Capture the cell that displays the provided text and extract its [X, Y] central coordinate. 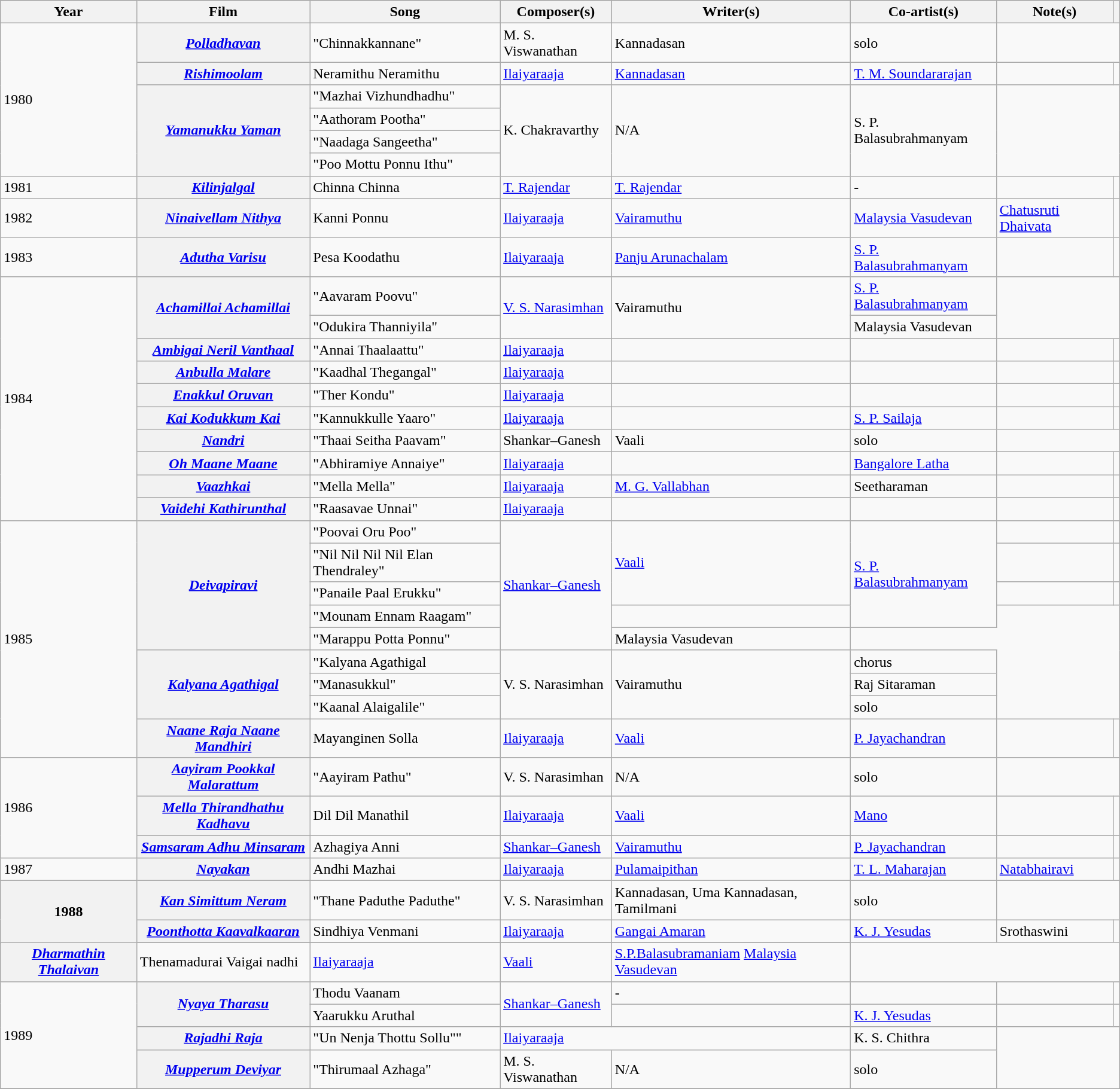
Azhagiya Anni [405, 847]
Kilinjalgal [223, 187]
T. L. Maharajan [924, 870]
Vaazhkai [223, 486]
Nyaya Tharasu [223, 1004]
"Annai Thaalaattu" [405, 350]
Raj Sitaraman [924, 684]
1989 [68, 1035]
Rajadhi Raja [223, 1038]
T. M. Soundararajan [924, 74]
Chatusruti Dhaivata [1054, 218]
"Mazhai Vizhundhadhu" [405, 96]
Thodu Vaanam [405, 993]
Poonthotta Kaavalkaaran [223, 931]
Mano [924, 816]
"Thaai Seitha Paavam" [405, 441]
1984 [68, 398]
1983 [68, 257]
Kalyana Agathigal [223, 684]
Kan Simittum Neram [223, 901]
Rishimoolam [223, 74]
Kanni Ponnu [405, 218]
Film [223, 12]
Nandri [223, 441]
1981 [68, 187]
1986 [68, 808]
Song [405, 12]
Natabhairavi [1054, 870]
"Kaadhal Thegangal" [405, 373]
"Abhiramiye Annaiye" [405, 463]
K. S. Chithra [924, 1038]
Mella Thirandhathu Kadhavu [223, 816]
Samsaram Adhu Minsaram [223, 847]
K. Chakravarthy [556, 130]
Anbulla Malare [223, 373]
1980 [68, 99]
"Poo Mottu Ponnu Ithu" [405, 164]
S. P. Sailaja [924, 418]
Mupperum Deviyar [223, 1069]
Andhi Mazhai [405, 870]
Year [68, 12]
Note(s) [1054, 12]
"Marappu Potta Ponnu" [405, 639]
"Poovai Oru Poo" [405, 532]
Nayakan [223, 870]
Pesa Koodathu [405, 257]
Bangalore Latha [924, 463]
"Mounam Ennam Raagam" [405, 616]
Sindhiya Venmani [405, 931]
Kannadasan, Uma Kannadasan, Tamilmani [731, 901]
"Thane Paduthe Paduthe" [405, 901]
Vaidehi Kathirunthal [223, 509]
1988 [68, 911]
"Raasavae Unnai" [405, 509]
Co-artist(s) [924, 12]
S.P.Balasubramaniam Malaysia Vasudevan [731, 962]
"Kaanal Alaigalile" [405, 707]
Enakkul Oruvan [223, 395]
"Mella Mella" [405, 486]
1985 [68, 639]
Thenamadurai Vaigai nadhi [223, 962]
"Odukira Thanniyila" [405, 327]
Writer(s) [731, 12]
"Naadaga Sangeetha" [405, 142]
Deivapiravi [223, 585]
Adutha Varisu [223, 257]
Panju Arunachalam [731, 257]
"Thirumaal Azhaga" [405, 1069]
chorus [924, 661]
"Kannukkulle Yaaro" [405, 418]
"Ther Kondu" [405, 395]
Kai Kodukkum Kai [223, 418]
Srothaswini [1054, 931]
Composer(s) [556, 12]
Achamillai Achamillai [223, 307]
Chinna Chinna [405, 187]
Seetharaman [924, 486]
"Aathoram Pootha" [405, 119]
Polladhavan [223, 43]
M. G. Vallabhan [731, 486]
Naane Raja Naane Mandhiri [223, 738]
Yamanukku Yaman [223, 130]
"Aavaram Poovu" [405, 295]
Ninaivellam Nithya [223, 218]
"Panaile Paal Erukku" [405, 593]
"Aayiram Pathu" [405, 777]
"Kalyana Agathigal [405, 661]
Pulamaipithan [731, 870]
Dil Dil Manathil [405, 816]
1982 [68, 218]
Aayiram Pookkal Malarattum [223, 777]
Ambigai Neril Vanthaal [223, 350]
Dharmathin Thalaivan [68, 962]
Yaarukku Aruthal [405, 1015]
"Un Nenja Thottu Sollu"" [405, 1038]
"Chinnakkannane" [405, 43]
Mayanginen Solla [405, 738]
Neramithu Neramithu [405, 74]
1987 [68, 870]
Gangai Amaran [731, 931]
"Manasukkul" [405, 684]
Oh Maane Maane [223, 463]
"Nil Nil Nil Nil Elan Thendraley" [405, 562]
